Output the (X, Y) coordinate of the center of the cell containing the given text.  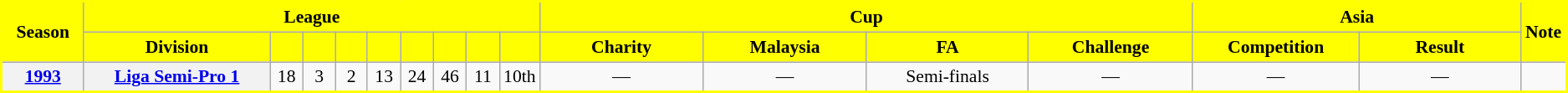
Challenge (1111, 47)
League (311, 17)
Result (1440, 47)
Charity (622, 47)
FA (947, 47)
10th (520, 77)
Competition (1276, 47)
Asia (1356, 17)
Liga Semi-Pro 1 (177, 77)
Cup (866, 17)
Note (1544, 32)
18 (286, 77)
13 (383, 77)
46 (450, 77)
2 (351, 77)
11 (483, 77)
Division (177, 47)
24 (416, 77)
Semi-finals (947, 77)
Season (43, 32)
Malaysia (785, 47)
1993 (43, 77)
3 (319, 77)
